Locate the cell with the specified text and output its (x, y) center coordinate. 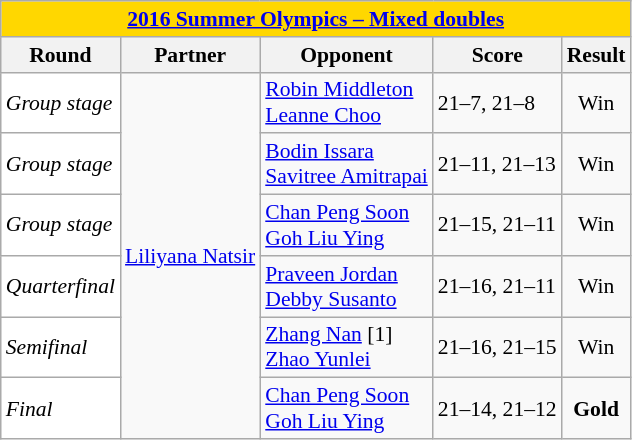
Liliyana Natsir (190, 256)
Praveen Jordan Debby Susanto (346, 286)
21–7, 21–8 (498, 102)
21–16, 21–15 (498, 348)
21–14, 21–12 (498, 408)
Bodin Issara Savitree Amitrapai (346, 164)
21–15, 21–11 (498, 226)
Gold (596, 408)
Robin Middleton Leanne Choo (346, 102)
Partner (190, 55)
Opponent (346, 55)
Final (60, 408)
Result (596, 55)
Quarterfinal (60, 286)
Round (60, 55)
21–11, 21–13 (498, 164)
Semifinal (60, 348)
Score (498, 55)
21–16, 21–11 (498, 286)
Zhang Nan [1] Zhao Yunlei (346, 348)
2016 Summer Olympics – Mixed doubles (316, 19)
